Detect which cell encompasses the target text, then output its [X, Y] center coordinate. 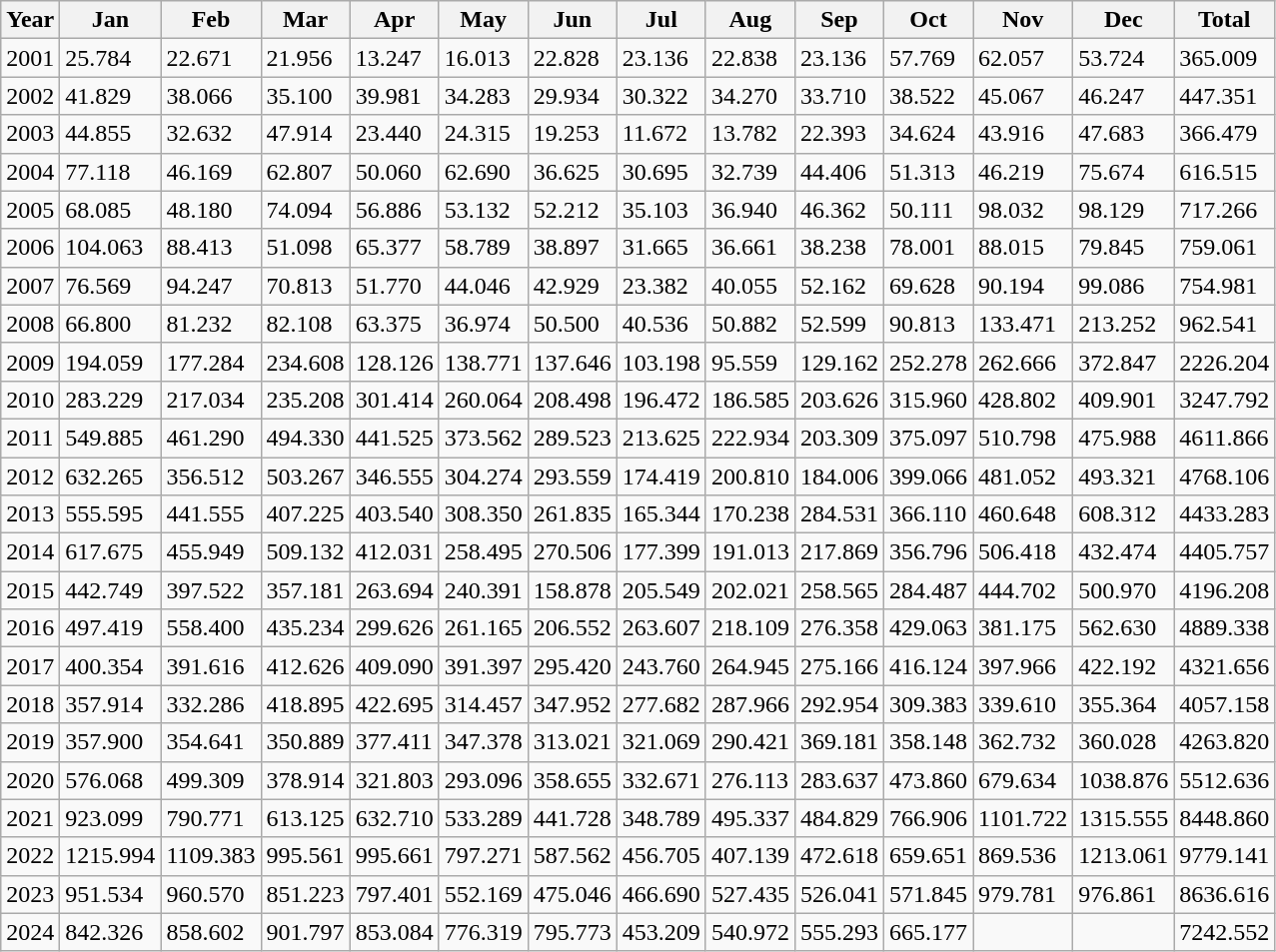
304.274 [484, 476]
289.523 [572, 438]
500.970 [1123, 590]
790.771 [211, 818]
36.661 [749, 248]
441.555 [211, 514]
52.212 [572, 210]
36.940 [749, 210]
549.885 [110, 438]
679.634 [1023, 780]
795.773 [572, 932]
194.059 [110, 362]
358.655 [572, 780]
456.705 [661, 856]
360.028 [1123, 742]
362.732 [1023, 742]
526.041 [839, 894]
2004 [30, 172]
29.934 [572, 96]
Mar [306, 20]
53.724 [1123, 58]
263.694 [394, 590]
293.096 [484, 780]
4611.866 [1225, 438]
473.860 [927, 780]
48.180 [211, 210]
632.265 [110, 476]
552.169 [484, 894]
34.283 [484, 96]
301.414 [394, 400]
851.223 [306, 894]
951.534 [110, 894]
481.052 [1023, 476]
355.364 [1123, 704]
283.637 [839, 780]
350.889 [306, 742]
571.845 [927, 894]
923.099 [110, 818]
558.400 [211, 628]
50.060 [394, 172]
293.559 [572, 476]
Jun [572, 20]
Year [30, 20]
94.247 [211, 286]
400.354 [110, 666]
184.006 [839, 476]
46.362 [839, 210]
38.897 [572, 248]
347.952 [572, 704]
263.607 [661, 628]
51.098 [306, 248]
138.771 [484, 362]
217.034 [211, 400]
428.802 [1023, 400]
2011 [30, 438]
Nov [1023, 20]
632.710 [394, 818]
31.665 [661, 248]
62.057 [1023, 58]
177.284 [211, 362]
416.124 [927, 666]
65.377 [394, 248]
665.177 [927, 932]
453.209 [661, 932]
22.838 [749, 58]
494.330 [306, 438]
77.118 [110, 172]
21.956 [306, 58]
766.906 [927, 818]
275.166 [839, 666]
2005 [30, 210]
261.165 [484, 628]
129.162 [839, 362]
358.148 [927, 742]
170.238 [749, 514]
461.290 [211, 438]
1315.555 [1123, 818]
418.895 [306, 704]
842.326 [110, 932]
51.770 [394, 286]
290.421 [749, 742]
98.032 [1023, 210]
98.129 [1123, 210]
276.358 [839, 628]
979.781 [1023, 894]
2002 [30, 96]
203.626 [839, 400]
460.648 [1023, 514]
34.624 [927, 134]
321.069 [661, 742]
407.139 [749, 856]
95.559 [749, 362]
68.085 [110, 210]
412.031 [394, 552]
13.247 [394, 58]
348.789 [661, 818]
40.536 [661, 324]
203.309 [839, 438]
May [484, 20]
264.945 [749, 666]
962.541 [1225, 324]
213.252 [1123, 324]
7242.552 [1225, 932]
66.800 [110, 324]
277.682 [661, 704]
41.829 [110, 96]
754.981 [1225, 286]
4196.208 [1225, 590]
16.013 [484, 58]
5512.636 [1225, 780]
45.067 [1023, 96]
44.855 [110, 134]
90.813 [927, 324]
165.344 [661, 514]
51.313 [927, 172]
2016 [30, 628]
283.229 [110, 400]
435.234 [306, 628]
475.046 [572, 894]
357.914 [110, 704]
42.929 [572, 286]
270.506 [572, 552]
46.219 [1023, 172]
366.110 [927, 514]
292.954 [839, 704]
4433.283 [1225, 514]
901.797 [306, 932]
62.807 [306, 172]
52.162 [839, 286]
759.061 [1225, 248]
79.845 [1123, 248]
346.555 [394, 476]
50.882 [749, 324]
2019 [30, 742]
69.628 [927, 286]
2009 [30, 362]
39.981 [394, 96]
295.420 [572, 666]
104.063 [110, 248]
4889.338 [1225, 628]
315.960 [927, 400]
853.084 [394, 932]
617.675 [110, 552]
11.672 [661, 134]
527.435 [749, 894]
276.113 [749, 780]
366.479 [1225, 134]
960.570 [211, 894]
35.103 [661, 210]
88.413 [211, 248]
399.066 [927, 476]
47.914 [306, 134]
858.602 [211, 932]
76.569 [110, 286]
47.683 [1123, 134]
356.512 [211, 476]
243.760 [661, 666]
2018 [30, 704]
22.671 [211, 58]
208.498 [572, 400]
381.175 [1023, 628]
332.286 [211, 704]
466.690 [661, 894]
608.312 [1123, 514]
313.021 [572, 742]
Total [1225, 20]
506.418 [1023, 552]
Oct [927, 20]
Dec [1123, 20]
133.471 [1023, 324]
2024 [30, 932]
432.474 [1123, 552]
2015 [30, 590]
339.610 [1023, 704]
659.651 [927, 856]
205.549 [661, 590]
576.068 [110, 780]
509.132 [306, 552]
372.847 [1123, 362]
218.109 [749, 628]
2021 [30, 818]
200.810 [749, 476]
472.618 [839, 856]
22.828 [572, 58]
35.100 [306, 96]
40.055 [749, 286]
403.540 [394, 514]
234.608 [306, 362]
2012 [30, 476]
Jan [110, 20]
8636.616 [1225, 894]
375.097 [927, 438]
287.966 [749, 704]
88.015 [1023, 248]
13.782 [749, 134]
475.988 [1123, 438]
74.094 [306, 210]
191.013 [749, 552]
4057.158 [1225, 704]
32.739 [749, 172]
262.666 [1023, 362]
75.674 [1123, 172]
2023 [30, 894]
447.351 [1225, 96]
222.934 [749, 438]
58.789 [484, 248]
2020 [30, 780]
365.009 [1225, 58]
442.749 [110, 590]
44.046 [484, 286]
503.267 [306, 476]
378.914 [306, 780]
34.270 [749, 96]
422.695 [394, 704]
3247.792 [1225, 400]
499.309 [211, 780]
1038.876 [1123, 780]
177.399 [661, 552]
441.728 [572, 818]
397.522 [211, 590]
Jul [661, 20]
497.419 [110, 628]
587.562 [572, 856]
540.972 [749, 932]
186.585 [749, 400]
407.225 [306, 514]
258.495 [484, 552]
391.616 [211, 666]
50.500 [572, 324]
555.595 [110, 514]
25.784 [110, 58]
2007 [30, 286]
53.132 [484, 210]
377.411 [394, 742]
196.472 [661, 400]
299.626 [394, 628]
412.626 [306, 666]
19.253 [572, 134]
373.562 [484, 438]
356.796 [927, 552]
23.382 [661, 286]
354.641 [211, 742]
23.440 [394, 134]
995.561 [306, 856]
2014 [30, 552]
202.021 [749, 590]
56.886 [394, 210]
717.266 [1225, 210]
78.001 [927, 248]
422.192 [1123, 666]
369.181 [839, 742]
357.181 [306, 590]
38.066 [211, 96]
261.835 [572, 514]
2010 [30, 400]
976.861 [1123, 894]
Feb [211, 20]
137.646 [572, 362]
347.378 [484, 742]
4321.656 [1225, 666]
869.536 [1023, 856]
213.625 [661, 438]
38.522 [927, 96]
240.391 [484, 590]
8448.860 [1225, 818]
82.108 [306, 324]
2003 [30, 134]
43.916 [1023, 134]
2006 [30, 248]
62.690 [484, 172]
484.829 [839, 818]
30.695 [661, 172]
70.813 [306, 286]
9779.141 [1225, 856]
50.111 [927, 210]
995.661 [394, 856]
235.208 [306, 400]
252.278 [927, 362]
4768.106 [1225, 476]
616.515 [1225, 172]
2008 [30, 324]
24.315 [484, 134]
797.271 [484, 856]
90.194 [1023, 286]
30.322 [661, 96]
797.401 [394, 894]
206.552 [572, 628]
284.487 [927, 590]
332.671 [661, 780]
44.406 [839, 172]
46.247 [1123, 96]
308.350 [484, 514]
36.974 [484, 324]
409.090 [394, 666]
22.393 [839, 134]
613.125 [306, 818]
32.632 [211, 134]
158.878 [572, 590]
103.198 [661, 362]
555.293 [839, 932]
455.949 [211, 552]
1101.722 [1023, 818]
2013 [30, 514]
495.337 [749, 818]
429.063 [927, 628]
52.599 [839, 324]
493.321 [1123, 476]
409.901 [1123, 400]
314.457 [484, 704]
391.397 [484, 666]
533.289 [484, 818]
2017 [30, 666]
Sep [839, 20]
2022 [30, 856]
4263.820 [1225, 742]
309.383 [927, 704]
1213.061 [1123, 856]
Aug [749, 20]
284.531 [839, 514]
510.798 [1023, 438]
33.710 [839, 96]
36.625 [572, 172]
99.086 [1123, 286]
Apr [394, 20]
81.232 [211, 324]
357.900 [110, 742]
2001 [30, 58]
258.565 [839, 590]
260.064 [484, 400]
57.769 [927, 58]
1109.383 [211, 856]
441.525 [394, 438]
46.169 [211, 172]
397.966 [1023, 666]
2226.204 [1225, 362]
63.375 [394, 324]
321.803 [394, 780]
128.126 [394, 362]
174.419 [661, 476]
562.630 [1123, 628]
4405.757 [1225, 552]
38.238 [839, 248]
776.319 [484, 932]
1215.994 [110, 856]
444.702 [1023, 590]
217.869 [839, 552]
